Return (x, y) of the center of cell containing provided text 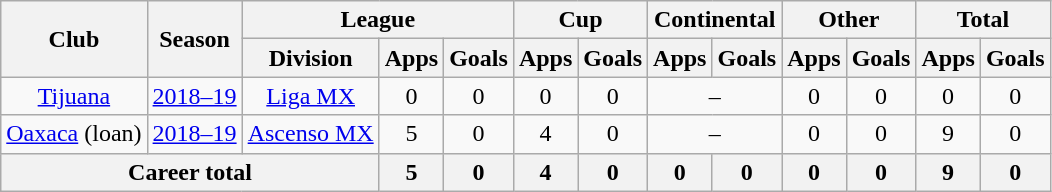
Cup (580, 20)
Total (983, 20)
Career total (190, 172)
Season (194, 39)
Liga MX (310, 96)
Other (849, 20)
Continental (715, 20)
Oaxaca (loan) (74, 134)
Ascenso MX (310, 134)
Tijuana (74, 96)
League (378, 20)
Division (310, 58)
Club (74, 39)
